Capture the cell that displays the provided text and extract its [x, y] central coordinate. 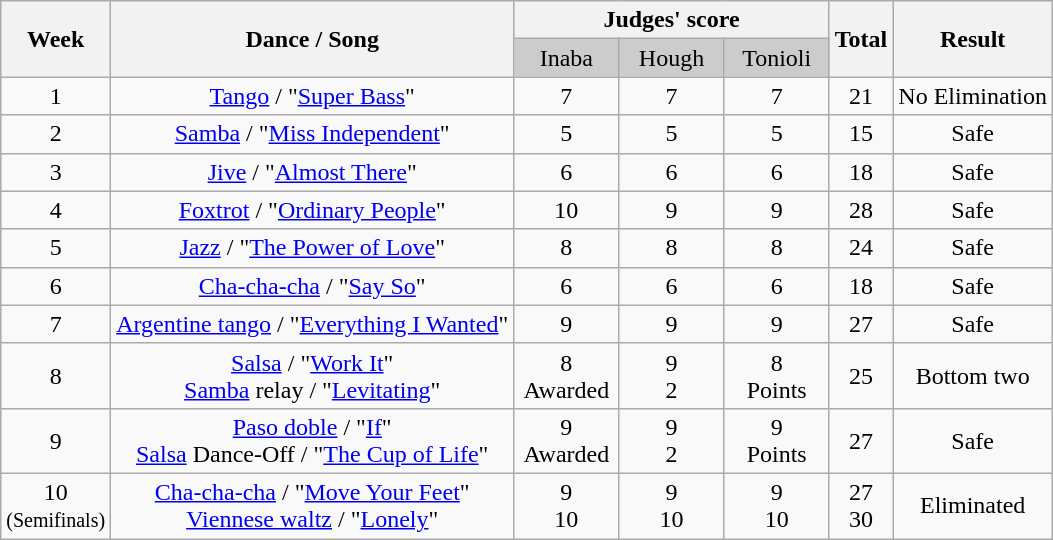
1 [56, 96]
Inaba [566, 58]
Salsa / "Work It"Samba relay / "Levitating" [312, 376]
Total [861, 39]
No Elimination [973, 96]
28 [861, 210]
21 [861, 96]
Samba / "Miss Independent" [312, 134]
9Points [776, 440]
Dance / Song [312, 39]
10(Semifinals) [56, 506]
4 [56, 210]
Eliminated [973, 506]
2730 [861, 506]
9Awarded [566, 440]
Cha-cha-cha / "Say So" [312, 286]
10 [566, 210]
8Points [776, 376]
Bottom two [973, 376]
2 [56, 134]
8Awarded [566, 376]
Jive / "Almost There" [312, 172]
25 [861, 376]
Tango / "Super Bass" [312, 96]
Paso doble / "If"Salsa Dance-Off / "The Cup of Life" [312, 440]
Result [973, 39]
Jazz / "The Power of Love" [312, 248]
Hough [672, 58]
Judges' score [672, 20]
Cha-cha-cha / "Move Your Feet"Viennese waltz / "Lonely" [312, 506]
Argentine tango / "Everything I Wanted" [312, 324]
24 [861, 248]
Tonioli [776, 58]
3 [56, 172]
Week [56, 39]
15 [861, 134]
Foxtrot / "Ordinary People" [312, 210]
